Scan for the cell matching the given text and deliver its (X, Y) coordinate at center. 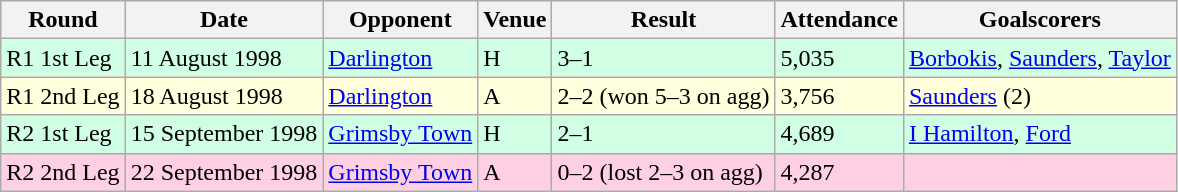
Goalscorers (1040, 20)
18 August 1998 (224, 96)
3–1 (664, 58)
0–2 (lost 2–3 on agg) (664, 172)
15 September 1998 (224, 134)
Date (224, 20)
Round (63, 20)
Result (664, 20)
R1 1st Leg (63, 58)
11 August 1998 (224, 58)
R1 2nd Leg (63, 96)
4,287 (839, 172)
5,035 (839, 58)
2–2 (won 5–3 on agg) (664, 96)
22 September 1998 (224, 172)
4,689 (839, 134)
Borbokis, Saunders, Taylor (1040, 58)
Opponent (400, 20)
I Hamilton, Ford (1040, 134)
2–1 (664, 134)
R2 2nd Leg (63, 172)
Saunders (2) (1040, 96)
3,756 (839, 96)
R2 1st Leg (63, 134)
Venue (515, 20)
Attendance (839, 20)
